Search for the cell housing the specified text and yield its (X, Y) center coordinate. 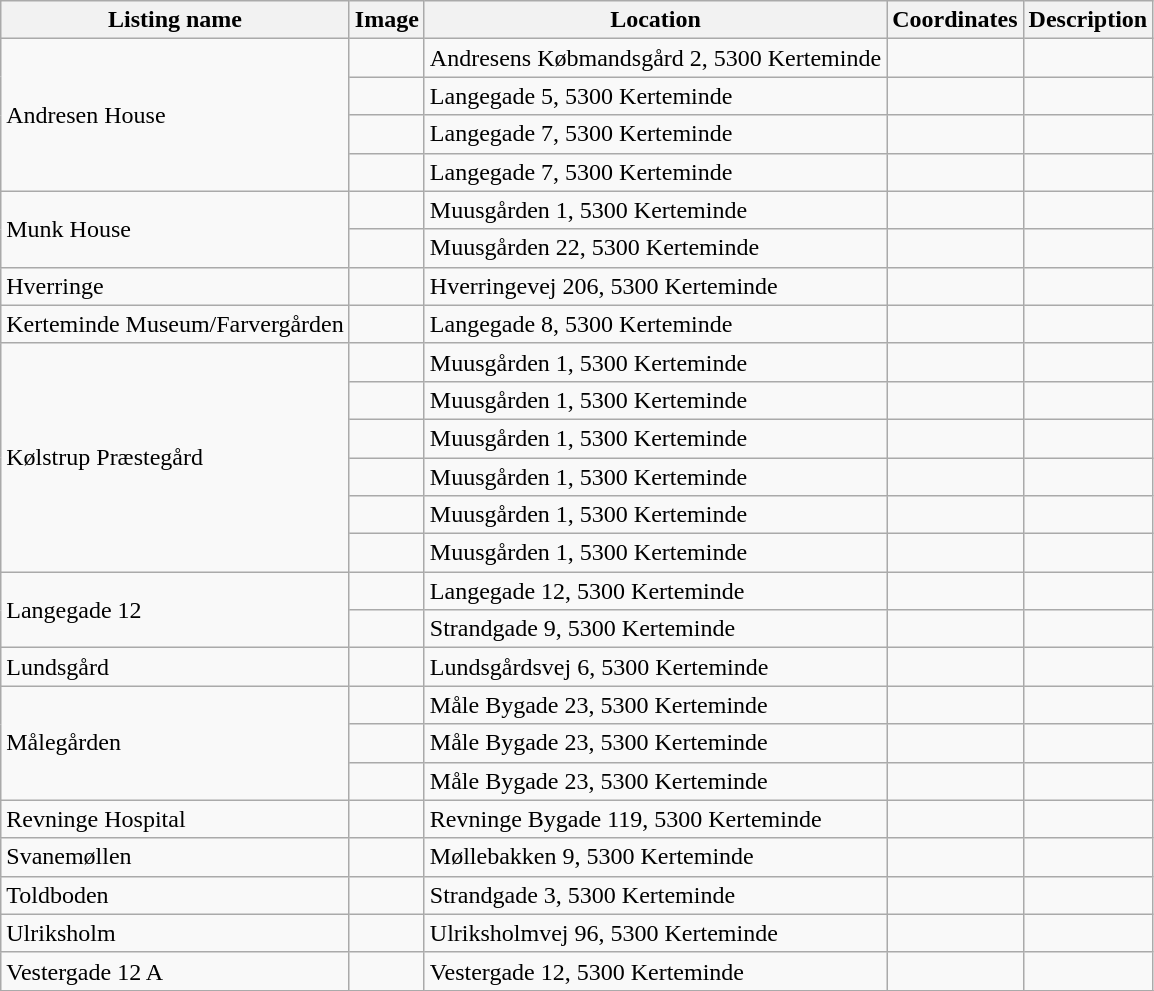
Kerteminde Museum/Farvergården (176, 324)
Toldboden (176, 895)
Langegade 8, 5300 Kerteminde (655, 324)
Langegade 5, 5300 Kerteminde (655, 96)
Munk House (176, 229)
Image (386, 20)
Langegade 12, 5300 Kerteminde (655, 591)
Strandgade 3, 5300 Kerteminde (655, 895)
Lundsgårdsvej 6, 5300 Kerteminde (655, 667)
Møllebakken 9, 5300 Kerteminde (655, 857)
Coordinates (955, 20)
Muusgården 22, 5300 Kerteminde (655, 248)
Description (1088, 20)
Vestergade 12 A (176, 971)
Ulriksholmvej 96, 5300 Kerteminde (655, 933)
Location (655, 20)
Lundsgård (176, 667)
Målegården (176, 743)
Svanemøllen (176, 857)
Ulriksholm (176, 933)
Langegade 12 (176, 610)
Strandgade 9, 5300 Kerteminde (655, 629)
Revninge Hospital (176, 819)
Hverringevej 206, 5300 Kerteminde (655, 286)
Revninge Bygade 119, 5300 Kerteminde (655, 819)
Listing name (176, 20)
Hverringe (176, 286)
Vestergade 12, 5300 Kerteminde (655, 971)
Andresen House (176, 115)
Kølstrup Præstegård (176, 457)
Andresens Købmandsgård 2, 5300 Kerteminde (655, 58)
